Search for the cell housing the specified text and yield its [X, Y] center coordinate. 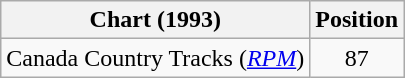
Position [357, 20]
Canada Country Tracks (RPM) [156, 58]
87 [357, 58]
Chart (1993) [156, 20]
